Extract the (x, y) coordinate from the center of the cell holding the provided text.  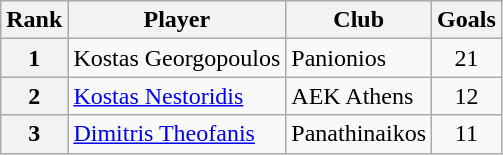
Goals (467, 20)
Player (177, 20)
AEK Athens (359, 96)
Club (359, 20)
Dimitris Theofanis (177, 134)
2 (34, 96)
Panionios (359, 58)
Kostas Nestoridis (177, 96)
Kostas Georgopoulos (177, 58)
1 (34, 58)
Rank (34, 20)
11 (467, 134)
21 (467, 58)
3 (34, 134)
12 (467, 96)
Panathinaikos (359, 134)
